Detect which cell encompasses the target text, then output its [x, y] center coordinate. 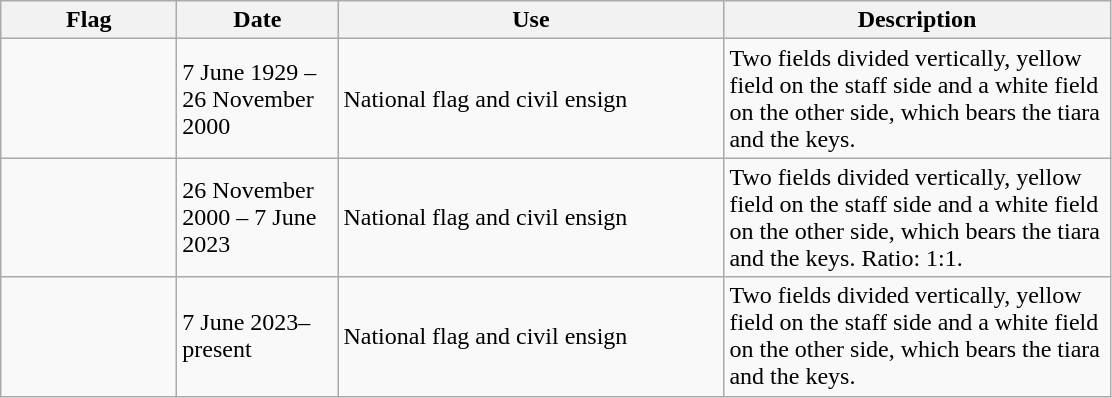
7 June 2023–present [258, 336]
Flag [89, 20]
7 June 1929 – 26 November 2000 [258, 98]
Date [258, 20]
Use [531, 20]
Description [917, 20]
Two fields divided vertically, yellow field on the staff side and a white field on the other side, which bears the tiara and the keys. Ratio: 1:1. [917, 218]
26 November 2000 – 7 June 2023 [258, 218]
